Determine the (X, Y) coordinate at the center of the cell enclosing the given text.  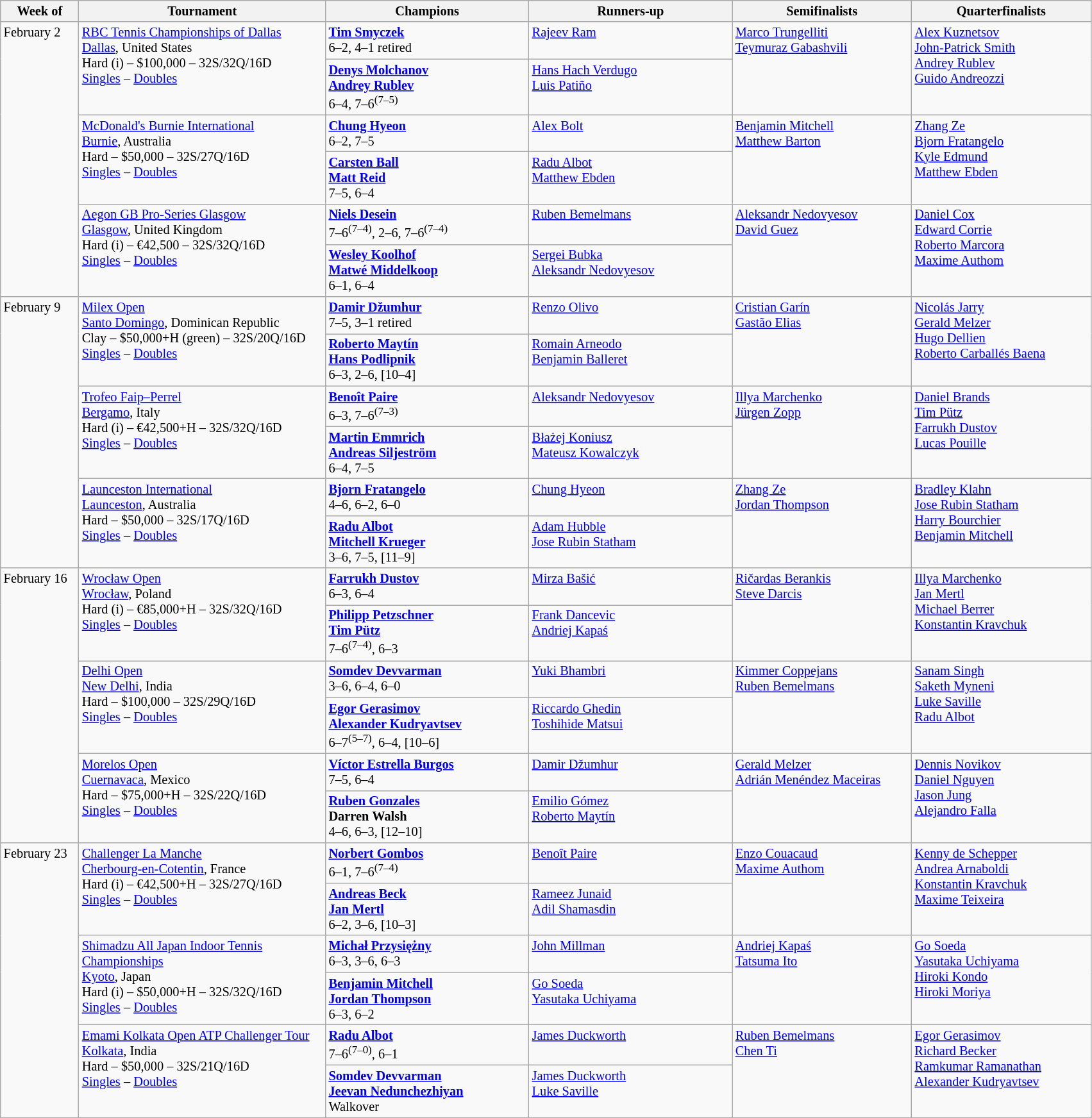
James Duckworth (631, 1045)
Roberto Maytín Hans Podlipnik 6–3, 2–6, [10–4] (427, 360)
Marco Trungelliti Teymuraz Gabashvili (822, 68)
Daniel Brands Tim Pütz Farrukh Dustov Lucas Pouille (1002, 432)
Launceston InternationalLaunceston, Australia Hard – $50,000 – 32S/17Q/16DSingles – Doubles (203, 523)
McDonald's Burnie InternationalBurnie, Australia Hard – $50,000 – 32S/27Q/16DSingles – Doubles (203, 159)
Radu Albot Matthew Ebden (631, 178)
Challenger La MancheCherbourg-en-Cotentin, France Hard (i) – €42,500+H – 32S/27Q/16DSingles – Doubles (203, 889)
Quarterfinalists (1002, 11)
February 23 (40, 980)
Alex Bolt (631, 133)
Semifinalists (822, 11)
Andriej Kapaś Tatsuma Ito (822, 980)
Norbert Gombos6–1, 7–6(7–4) (427, 863)
Sanam Singh Saketh Myneni Luke Saville Radu Albot (1002, 706)
Go Soeda Yasutaka Uchiyama Hiroki Kondo Hiroki Moriya (1002, 980)
Aegon GB Pro-Series GlasgowGlasgow, United Kingdom Hard (i) – €42,500 – 32S/32Q/16DSingles – Doubles (203, 250)
Damir Džumhur (631, 772)
Carsten Ball Matt Reid 7–5, 6–4 (427, 178)
Philipp Petzschner Tim Pütz7–6(7–4), 6–3 (427, 632)
Radu Albot Mitchell Krueger 3–6, 7–5, [11–9] (427, 542)
Delhi OpenNew Delhi, India Hard – $100,000 – 32S/29Q/16DSingles – Doubles (203, 706)
Ruben Gonzales Darren Walsh4–6, 6–3, [12–10] (427, 817)
Egor Gerasimov Alexander Kudryavtsev 6–7(5–7), 6–4, [10–6] (427, 726)
RBC Tennis Championships of DallasDallas, United States Hard (i) – $100,000 – 32S/32Q/16DSingles – Doubles (203, 68)
Riccardo Ghedin Toshihide Matsui (631, 726)
Nicolás Jarry Gerald Melzer Hugo Dellien Roberto Carballés Baena (1002, 341)
Renzo Olivo (631, 315)
Víctor Estrella Burgos7–5, 6–4 (427, 772)
Zhang Ze Bjorn Fratangelo Kyle Edmund Matthew Ebden (1002, 159)
February 2 (40, 159)
Go Soeda Yasutaka Uchiyama (631, 999)
Adam Hubble Jose Rubin Statham (631, 542)
Sergei Bubka Aleksandr Nedovyesov (631, 271)
Chung Hyeon 6–2, 7–5 (427, 133)
Wrocław OpenWrocław, Poland Hard (i) – €85,000+H – 32S/32Q/16DSingles – Doubles (203, 614)
Zhang Ze Jordan Thompson (822, 523)
Radu Albot7–6(7–0), 6–1 (427, 1045)
Hans Hach Verdugo Luis Patiño (631, 87)
Andreas Beck Jan Mertl6–2, 3–6, [10–3] (427, 909)
Week of (40, 11)
Yuki Bhambri (631, 679)
Morelos OpenCuernavaca, Mexico Hard – $75,000+H – 32S/22Q/16DSingles – Doubles (203, 797)
Niels Desein 7–6(7–4), 2–6, 7–6(7–4) (427, 224)
Farrukh Dustov 6–3, 6–4 (427, 587)
Rajeev Ram (631, 40)
Egor Gerasimov Richard Becker Ramkumar Ramanathan Alexander Kudryavtsev (1002, 1071)
Cristian Garín Gastão Elias (822, 341)
James Duckworth Luke Saville (631, 1091)
Bradley Klahn Jose Rubin Statham Harry Bourchier Benjamin Mitchell (1002, 523)
Błażej Koniusz Mateusz Kowalczyk (631, 453)
Romain Arneodo Benjamin Balleret (631, 360)
Aleksandr Nedovyesov David Guez (822, 250)
Alex Kuznetsov John-Patrick Smith Andrey Rublev Guido Andreozzi (1002, 68)
Champions (427, 11)
Aleksandr Nedovyesov (631, 406)
Rameez Junaid Adil Shamasdin (631, 909)
February 9 (40, 432)
Mirza Bašić (631, 587)
Trofeo Faip–PerrelBergamo, Italy Hard (i) – €42,500+H – 32S/32Q/16DSingles – Doubles (203, 432)
Ruben Bemelmans Chen Ti (822, 1071)
Wesley Koolhof Matwé Middelkoop 6–1, 6–4 (427, 271)
Tim Smyczek 6–2, 4–1 retired (427, 40)
February 16 (40, 705)
Emami Kolkata Open ATP Challenger TourKolkata, India Hard – $50,000 – 32S/21Q/16DSingles – Doubles (203, 1071)
Dennis Novikov Daniel Nguyen Jason Jung Alejandro Falla (1002, 797)
Gerald Melzer Adrián Menéndez Maceiras (822, 797)
Tournament (203, 11)
Benjamin Mitchell Jordan Thompson6–3, 6–2 (427, 999)
Illya Marchenko Jan Mertl Michael Berrer Konstantin Kravchuk (1002, 614)
Emilio Gómez Roberto Maytín (631, 817)
Daniel Cox Edward Corrie Roberto Marcora Maxime Authom (1002, 250)
Illya Marchenko Jürgen Zopp (822, 432)
Milex OpenSanto Domingo, Dominican Republic Clay – $50,000+H (green) – 32S/20Q/16DSingles – Doubles (203, 341)
Somdev Devvarman 3–6, 6–4, 6–0 (427, 679)
Bjorn Fratangelo 4–6, 6–2, 6–0 (427, 497)
Ruben Bemelmans (631, 224)
Chung Hyeon (631, 497)
Benjamin Mitchell Matthew Barton (822, 159)
Michał Przysiężny6–3, 3–6, 6–3 (427, 954)
Martin Emmrich Andreas Siljeström6–4, 7–5 (427, 453)
Kenny de Schepper Andrea Arnaboldi Konstantin Kravchuk Maxime Teixeira (1002, 889)
Benoît Paire (631, 863)
Denys Molchanov Andrey Rublev 6–4, 7–6(7–5) (427, 87)
Kimmer Coppejans Ruben Bemelmans (822, 706)
Frank Dancevic Andriej Kapaś (631, 632)
Shimadzu All Japan Indoor Tennis ChampionshipsKyoto, Japan Hard (i) – $50,000+H – 32S/32Q/16DSingles – Doubles (203, 980)
Benoît Paire 6–3, 7–6(7–3) (427, 406)
Ričardas Berankis Steve Darcis (822, 614)
Enzo Couacaud Maxime Authom (822, 889)
Damir Džumhur 7–5, 3–1 retired (427, 315)
Runners-up (631, 11)
Somdev Devvarman Jeevan NedunchezhiyanWalkover (427, 1091)
John Millman (631, 954)
